From the cell containing the given text, extract its center point as (x, y) coordinate. 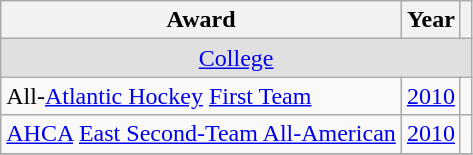
College (236, 58)
Award (202, 20)
All-Atlantic Hockey First Team (202, 96)
Year (430, 20)
AHCA East Second-Team All-American (202, 134)
